Detect which cell encompasses the target text, then output its [x, y] center coordinate. 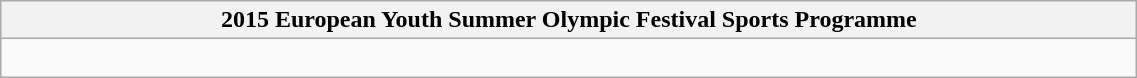
2015 European Youth Summer Olympic Festival Sports Programme [569, 20]
